Provide the (X, Y) coordinate of the cell's center where the given text is located.  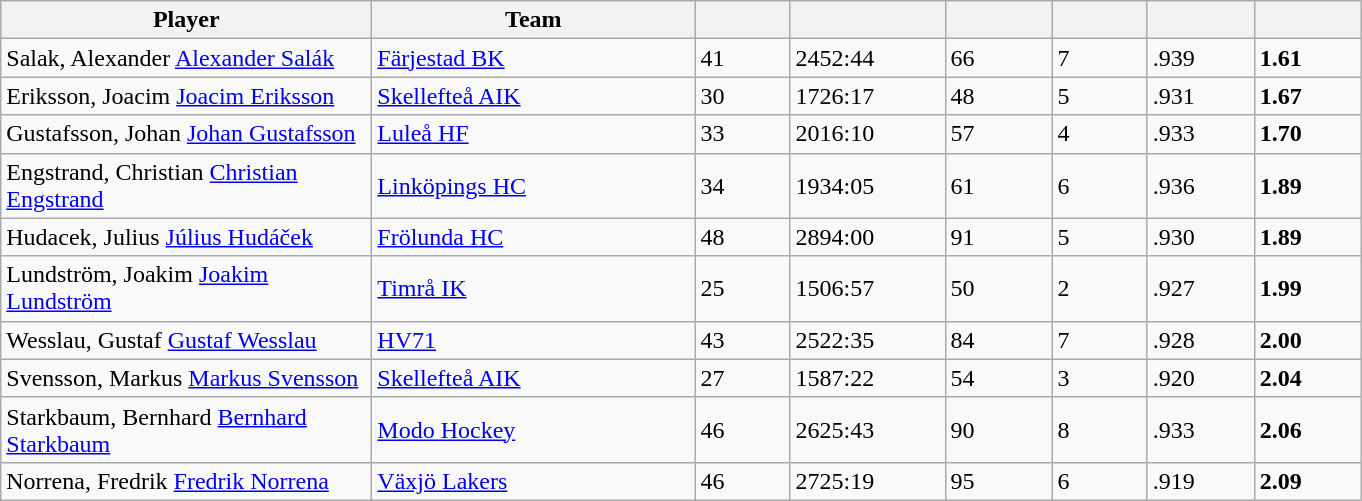
Luleå HF (534, 134)
57 (998, 134)
1587:22 (868, 378)
HV71 (534, 340)
90 (998, 430)
84 (998, 340)
27 (742, 378)
Hudacek, Julius Július Hudáček (186, 237)
Timrå IK (534, 288)
Färjestad BK (534, 58)
Modo Hockey (534, 430)
Wesslau, Gustaf Gustaf Wesslau (186, 340)
Gustafsson, Johan Johan Gustafsson (186, 134)
1.67 (1308, 96)
.930 (1200, 237)
Växjö Lakers (534, 481)
Lundström, Joakim Joakim Lundström (186, 288)
Player (186, 20)
2016:10 (868, 134)
2894:00 (868, 237)
41 (742, 58)
54 (998, 378)
2625:43 (868, 430)
2.00 (1308, 340)
.919 (1200, 481)
2452:44 (868, 58)
30 (742, 96)
Engstrand, Christian Christian Engstrand (186, 186)
.931 (1200, 96)
50 (998, 288)
Linköpings HC (534, 186)
Svensson, Markus Markus Svensson (186, 378)
43 (742, 340)
Starkbaum, Bernhard Bernhard Starkbaum (186, 430)
2522:35 (868, 340)
1506:57 (868, 288)
2 (1100, 288)
66 (998, 58)
Norrena, Fredrik Fredrik Norrena (186, 481)
2725:19 (868, 481)
1.61 (1308, 58)
.936 (1200, 186)
4 (1100, 134)
33 (742, 134)
1934:05 (868, 186)
91 (998, 237)
25 (742, 288)
.920 (1200, 378)
2.09 (1308, 481)
95 (998, 481)
8 (1100, 430)
1726:17 (868, 96)
Frölunda HC (534, 237)
2.06 (1308, 430)
1.70 (1308, 134)
Team (534, 20)
.928 (1200, 340)
61 (998, 186)
3 (1100, 378)
1.99 (1308, 288)
.939 (1200, 58)
2.04 (1308, 378)
Salak, Alexander Alexander Salák (186, 58)
.927 (1200, 288)
34 (742, 186)
Eriksson, Joacim Joacim Eriksson (186, 96)
